Determine the (X, Y) coordinate at the center of the cell enclosing the given text.  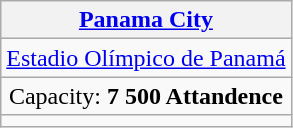
Capacity: 7 500 Attandence (146, 96)
Estadio Olímpico de Panamá (146, 58)
Panama City (146, 20)
